Search for the cell housing the specified text and yield its [x, y] center coordinate. 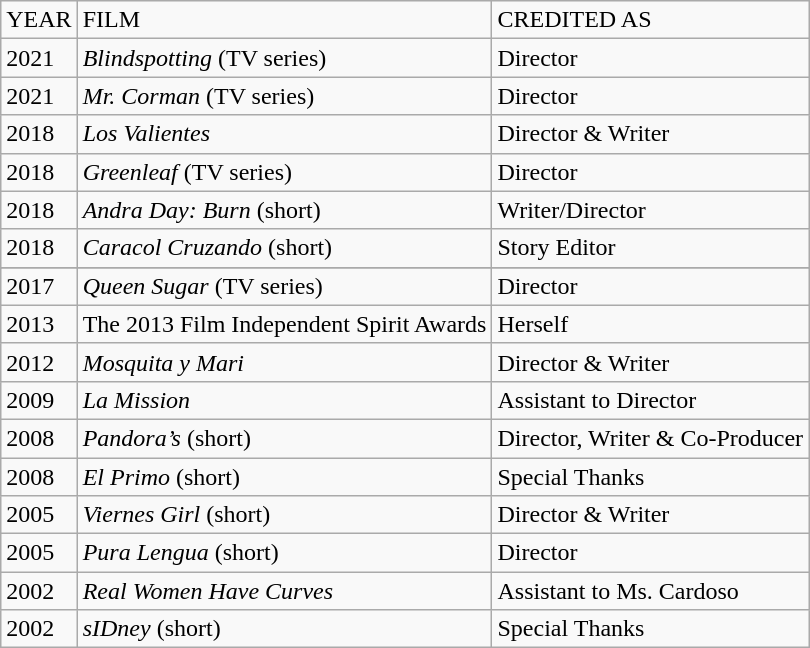
Story Editor [650, 248]
Assistant to Ms. Cardoso [650, 591]
2012 [39, 362]
Los Valientes [284, 134]
La Mission [284, 400]
The 2013 Film Independent Spirit Awards [284, 324]
2017 [39, 286]
sIDney (short) [284, 629]
Mosquita y Mari [284, 362]
YEAR [39, 20]
Writer/Director [650, 210]
2013 [39, 324]
Caracol Cruzando (short) [284, 248]
Director, Writer & Co-Producer [650, 438]
Pura Lengua (short) [284, 553]
Mr. Corman (TV series) [284, 96]
Blindspotting (TV series) [284, 58]
Andra Day: Burn (short) [284, 210]
FILM [284, 20]
2009 [39, 400]
Greenleaf (TV series) [284, 172]
Assistant to Director [650, 400]
Herself [650, 324]
Viernes Girl (short) [284, 515]
El Primo (short) [284, 477]
Pandora’s (short) [284, 438]
Queen Sugar (TV series) [284, 286]
CREDITED AS [650, 20]
Real Women Have Curves [284, 591]
